Determine the (X, Y) coordinate at the center of the cell enclosing the given text.  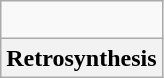
Retrosynthesis (82, 58)
